Scan for the cell matching the given text and deliver its (x, y) coordinate at center. 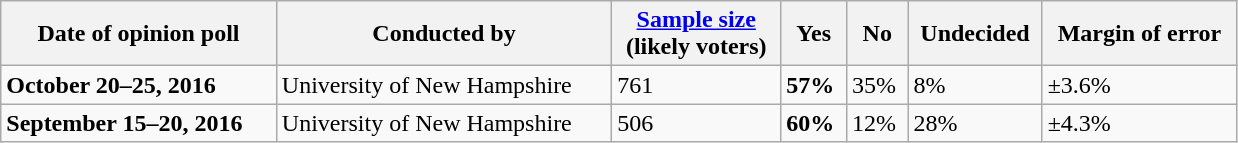
8% (975, 85)
±3.6% (1140, 85)
September 15–20, 2016 (139, 123)
57% (814, 85)
Date of opinion poll (139, 34)
761 (696, 85)
12% (878, 123)
Undecided (975, 34)
28% (975, 123)
506 (696, 123)
60% (814, 123)
±4.3% (1140, 123)
Sample size(likely voters) (696, 34)
Yes (814, 34)
Conducted by (444, 34)
35% (878, 85)
Margin of error (1140, 34)
October 20–25, 2016 (139, 85)
No (878, 34)
